Output the (X, Y) coordinate of the center of the cell containing the given text.  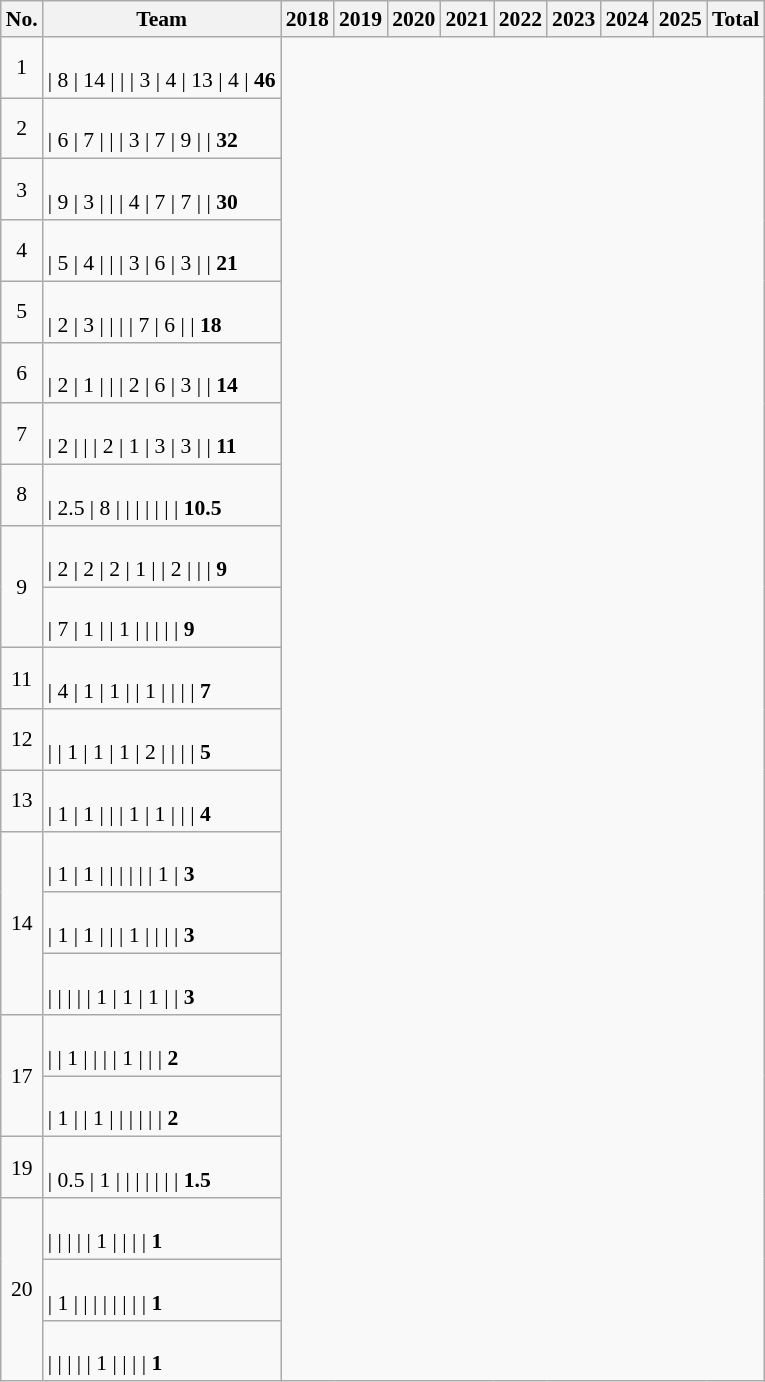
| 2 | | | 2 | 1 | 3 | 3 | | 11 (162, 434)
2019 (360, 19)
| 2 | 2 | 2 | 1 | | 2 | | | 9 (162, 556)
| 1 | 1 | | | | | | 1 | 3 (162, 862)
| 1 | | | | | | | | 1 (162, 1290)
2025 (680, 19)
| | 1 | | | | 1 | | | 2 (162, 1046)
| 5 | 4 | | | 3 | 6 | 3 | | 21 (162, 250)
2023 (574, 19)
| 4 | 1 | 1 | | 1 | | | | 7 (162, 678)
| 1 | 1 | | | 1 | 1 | | | 4 (162, 800)
2024 (626, 19)
2021 (466, 19)
14 (22, 922)
2018 (308, 19)
8 (22, 496)
| 9 | 3 | | | 4 | 7 | 7 | | 30 (162, 190)
6 (22, 372)
3 (22, 190)
9 (22, 587)
Team (162, 19)
| | 1 | 1 | 1 | 2 | | | | 5 (162, 740)
| 7 | 1 | | 1 | | | | | 9 (162, 618)
4 (22, 250)
| 6 | 7 | | | 3 | 7 | 9 | | 32 (162, 128)
| 2.5 | 8 | | | | | | | 10.5 (162, 496)
2 (22, 128)
| 0.5 | 1 | | | | | | | 1.5 (162, 1168)
| 8 | 14 | | | 3 | 4 | 13 | 4 | 46 (162, 68)
| 2 | 1 | | | 2 | 6 | 3 | | 14 (162, 372)
11 (22, 678)
| 1 | | 1 | | | | | | 2 (162, 1106)
No. (22, 19)
2020 (414, 19)
7 (22, 434)
2022 (520, 19)
Total (736, 19)
19 (22, 1168)
| 2 | 3 | | | | 7 | 6 | | 18 (162, 312)
1 (22, 68)
5 (22, 312)
| | | | | 1 | 1 | 1 | | 3 (162, 984)
20 (22, 1290)
12 (22, 740)
| 1 | 1 | | | 1 | | | | 3 (162, 924)
13 (22, 800)
17 (22, 1076)
